Detect which cell encompasses the target text, then output its (x, y) center coordinate. 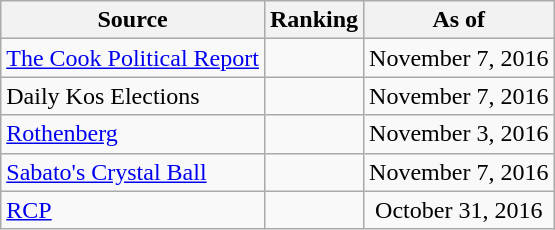
October 31, 2016 (459, 210)
Rothenberg (133, 134)
Ranking (314, 20)
The Cook Political Report (133, 58)
Daily Kos Elections (133, 96)
As of (459, 20)
November 3, 2016 (459, 134)
Source (133, 20)
RCP (133, 210)
Sabato's Crystal Ball (133, 172)
